Extract the (x, y) coordinate from the center of the cell holding the provided text.  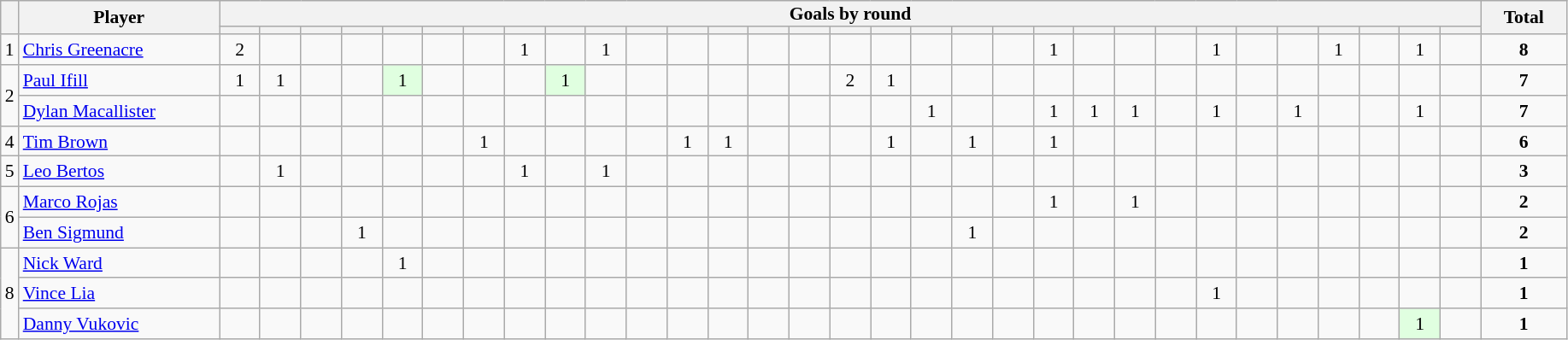
Nick Ward (120, 263)
Dylan Macallister (120, 111)
Player (120, 18)
4 (10, 142)
Total (1524, 18)
Vince Lia (120, 294)
Danny Vukovic (120, 324)
Paul Ifill (120, 80)
Leo Bertos (120, 172)
Goals by round (850, 14)
Tim Brown (120, 142)
3 (1524, 172)
Ben Sigmund (120, 233)
5 (10, 172)
Chris Greenacre (120, 50)
Marco Rojas (120, 202)
